Pinpoint the cell where the given text exists, returning its (X, Y) midpoint coordinate. 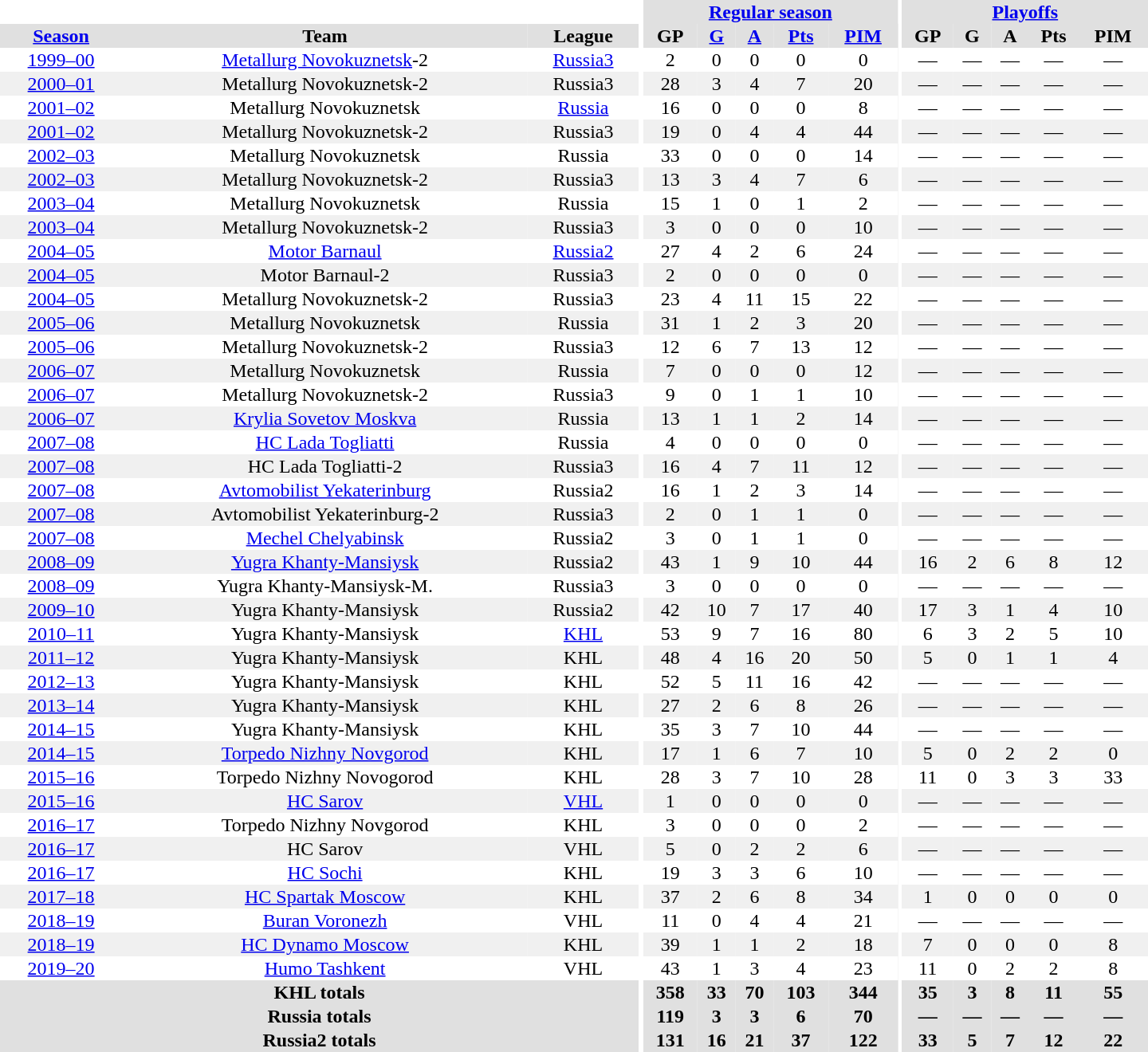
2012–13 (61, 681)
2019–20 (61, 968)
Playoffs (1025, 12)
24 (863, 251)
2010–11 (61, 634)
103 (800, 992)
40 (863, 610)
HC Lada Togliatti-2 (325, 466)
358 (670, 992)
Avtomobilist Yekaterinburg (325, 490)
Russia totals (319, 1016)
Avtomobilist Yekaterinburg-2 (325, 514)
Team (325, 36)
344 (863, 992)
2017–18 (61, 897)
48 (670, 657)
18 (863, 944)
Buran Voronezh (325, 920)
50 (863, 657)
53 (670, 634)
131 (670, 1040)
26 (863, 705)
52 (670, 681)
55 (1113, 992)
HC Dynamo Moscow (325, 944)
31 (670, 323)
KHL totals (319, 992)
119 (670, 1016)
Regular season (770, 12)
2013–14 (61, 705)
1999–00 (61, 60)
HC Lada Togliatti (325, 442)
2000–01 (61, 84)
Motor Barnaul-2 (325, 275)
Humo Tashkent (325, 968)
HC Spartak Moscow (325, 897)
Krylia Sovetov Moskva (325, 418)
HC Sochi (325, 873)
80 (863, 634)
Torpedo Nizhny Novogorod (325, 777)
2009–10 (61, 610)
34 (863, 897)
Russia2 totals (319, 1040)
Motor Barnaul (325, 251)
39 (670, 944)
Season (61, 36)
Mechel Chelyabinsk (325, 538)
League (584, 36)
2011–12 (61, 657)
122 (863, 1040)
Yugra Khanty-Mansiysk-M. (325, 586)
